Find where the given text appears and provide that cell's center as [x, y] coordinate. 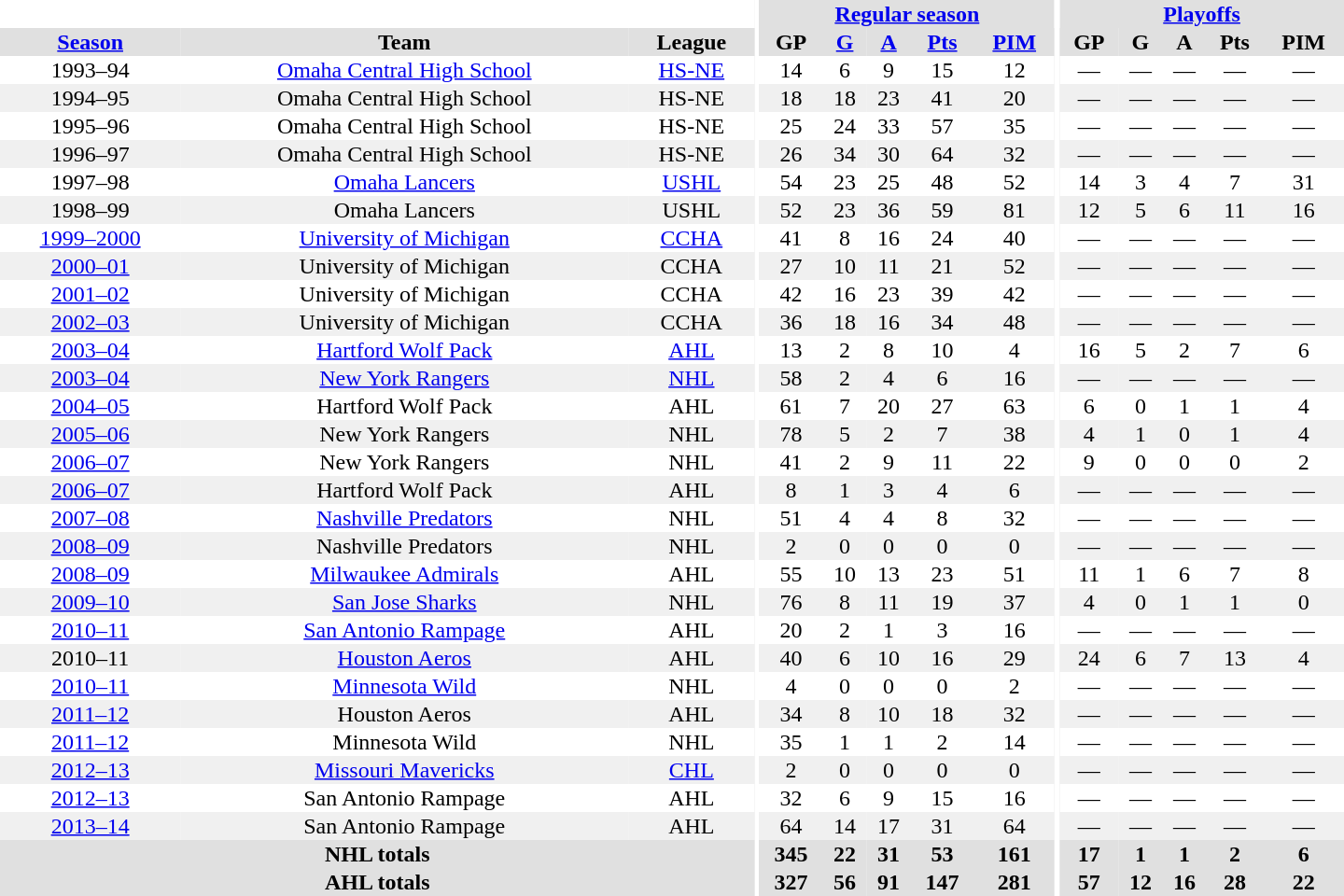
147 [943, 882]
55 [791, 574]
1995–96 [90, 126]
2009–10 [90, 602]
San Jose Sharks [404, 602]
76 [791, 602]
281 [1015, 882]
28 [1234, 882]
53 [943, 854]
1997–98 [90, 182]
39 [943, 294]
29 [1015, 658]
Team [404, 42]
1993–94 [90, 70]
30 [889, 154]
1998–99 [90, 210]
Playoffs [1202, 14]
NHL totals [377, 854]
2013–14 [90, 826]
63 [1015, 406]
2007–08 [90, 518]
Milwaukee Admirals [404, 574]
1996–97 [90, 154]
2001–02 [90, 294]
26 [791, 154]
78 [791, 434]
58 [791, 378]
1999–2000 [90, 238]
91 [889, 882]
327 [791, 882]
2000–01 [90, 266]
81 [1015, 210]
2002–03 [90, 322]
54 [791, 182]
59 [943, 210]
37 [1015, 602]
61 [791, 406]
Regular season [907, 14]
Season [90, 42]
Missouri Mavericks [404, 770]
33 [889, 126]
League [691, 42]
56 [846, 882]
AHL totals [377, 882]
38 [1015, 434]
19 [943, 602]
2004–05 [90, 406]
1994–95 [90, 98]
21 [943, 266]
CHL [691, 770]
2005–06 [90, 434]
161 [1015, 854]
345 [791, 854]
